Provide the [x, y] coordinate of the cell's center where the given text is located.  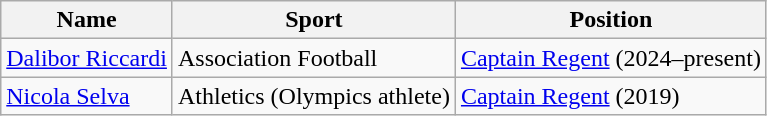
Dalibor Riccardi [87, 58]
Captain Regent (2024–present) [610, 58]
Name [87, 20]
Nicola Selva [87, 96]
Athletics (Olympics athlete) [314, 96]
Captain Regent (2019) [610, 96]
Position [610, 20]
Association Football [314, 58]
Sport [314, 20]
